Output the (x, y) coordinate of the center of the cell containing the given text.  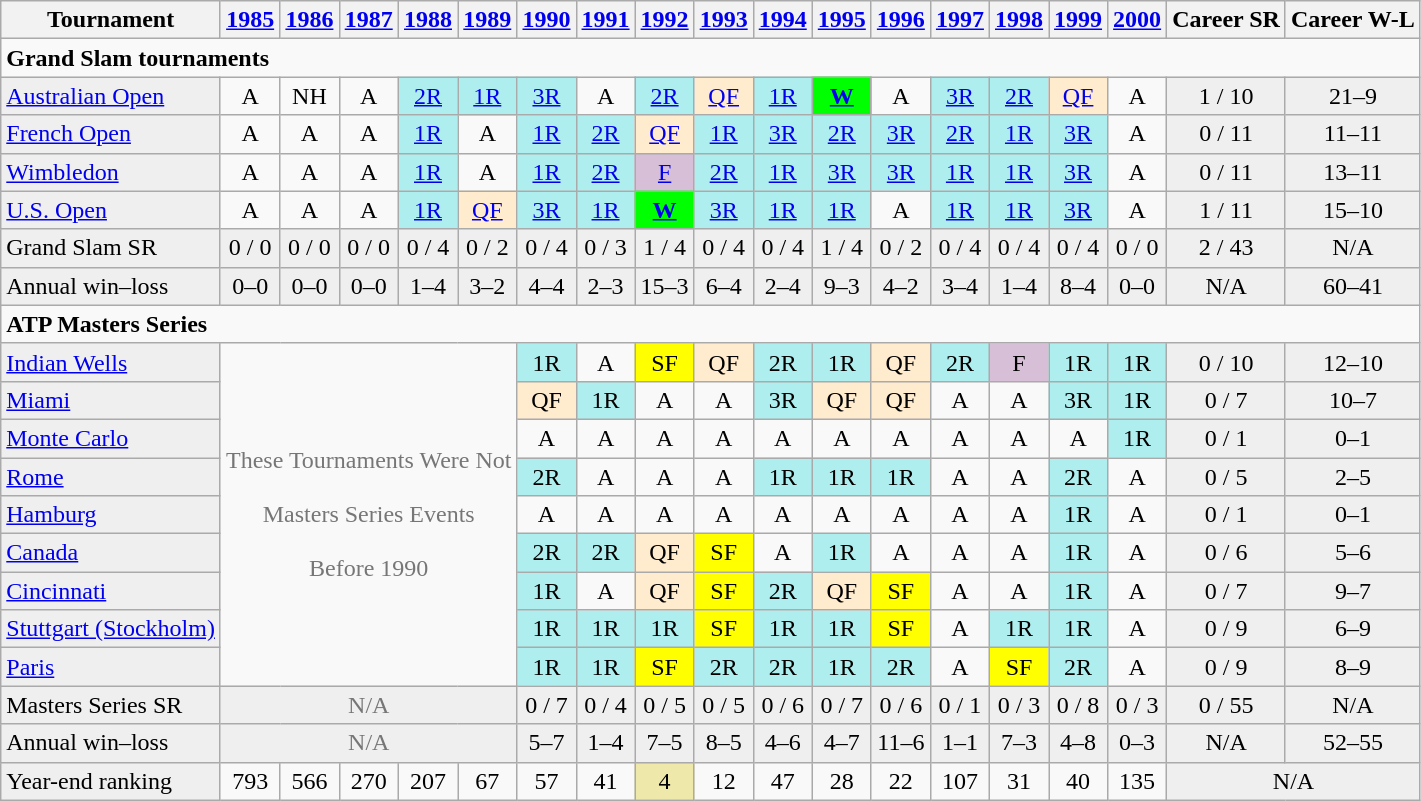
4 (664, 781)
Stuttgart (Stockholm) (111, 629)
Career SR (1226, 20)
Rome (111, 477)
28 (842, 781)
41 (606, 781)
4–6 (782, 743)
Masters Series SR (111, 705)
6–4 (724, 286)
ATP Masters Series (711, 324)
207 (428, 781)
15–10 (1352, 210)
4–8 (1078, 743)
These Tournaments Were NotMasters Series EventsBefore 1990 (368, 514)
67 (488, 781)
2000 (1138, 20)
566 (310, 781)
8–9 (1352, 667)
270 (368, 781)
4–2 (900, 286)
11–11 (1352, 134)
1998 (1018, 20)
6–9 (1352, 629)
9–3 (842, 286)
Miami (111, 400)
11–6 (900, 743)
15–3 (664, 286)
12–10 (1352, 362)
1995 (842, 20)
793 (250, 781)
8–5 (724, 743)
5–7 (546, 743)
31 (1018, 781)
Career W-L (1352, 20)
57 (546, 781)
Grand Slam SR (111, 248)
4–4 (546, 286)
0–3 (1138, 743)
40 (1078, 781)
Monte Carlo (111, 438)
10–7 (1352, 400)
Tournament (111, 20)
1987 (368, 20)
Canada (111, 553)
NH (310, 96)
Australian Open (111, 96)
1989 (488, 20)
1997 (960, 20)
135 (1138, 781)
22 (900, 781)
21–9 (1352, 96)
107 (960, 781)
7–3 (1018, 743)
Year-end ranking (111, 781)
1991 (606, 20)
7–5 (664, 743)
0 / 10 (1226, 362)
U.S. Open (111, 210)
52–55 (1352, 743)
1986 (310, 20)
9–7 (1352, 591)
Hamburg (111, 515)
1996 (900, 20)
Cincinnati (111, 591)
5–6 (1352, 553)
1–1 (960, 743)
2–4 (782, 286)
Grand Slam tournaments (711, 58)
2 / 43 (1226, 248)
0 / 8 (1078, 705)
1999 (1078, 20)
1 / 11 (1226, 210)
1988 (428, 20)
1985 (250, 20)
1993 (724, 20)
3–4 (960, 286)
2–5 (1352, 477)
1 / 10 (1226, 96)
French Open (111, 134)
Indian Wells (111, 362)
0 / 55 (1226, 705)
2–3 (606, 286)
1994 (782, 20)
4–7 (842, 743)
12 (724, 781)
1992 (664, 20)
3–2 (488, 286)
60–41 (1352, 286)
47 (782, 781)
Paris (111, 667)
13–11 (1352, 172)
1990 (546, 20)
Wimbledon (111, 172)
8–4 (1078, 286)
